Return [X, Y] of the center of cell containing provided text 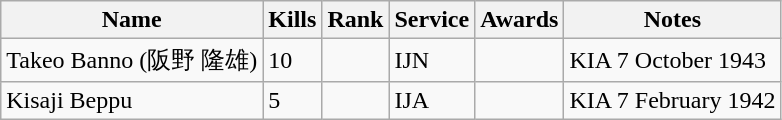
Name [132, 20]
Takeo Banno (阪野 隆雄) [132, 60]
Rank [356, 20]
10 [292, 60]
Awards [520, 20]
5 [292, 100]
KIA 7 October 1943 [672, 60]
Kills [292, 20]
Kisaji Beppu [132, 100]
KIA 7 February 1942 [672, 100]
Service [432, 20]
Notes [672, 20]
IJA [432, 100]
IJN [432, 60]
